Scan for the cell matching the given text and deliver its [X, Y] coordinate at center. 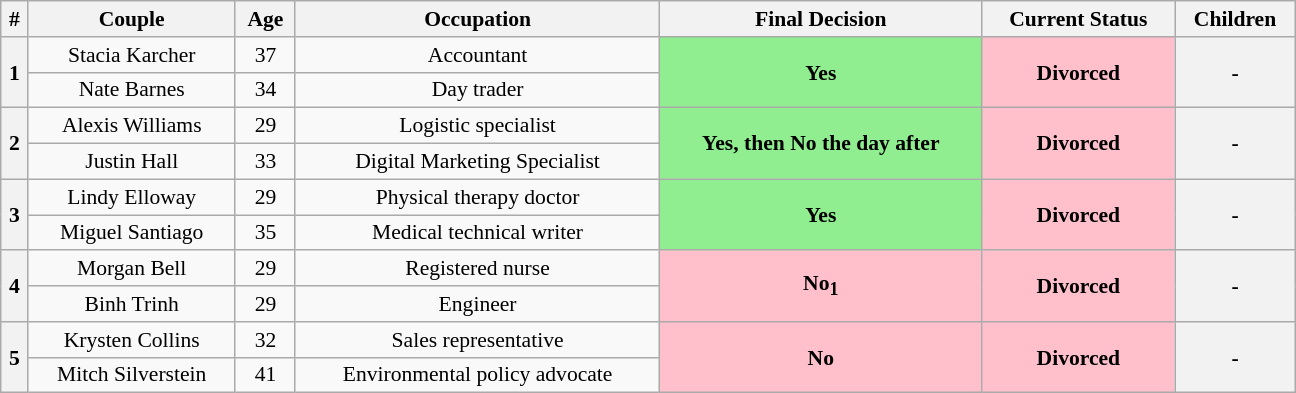
Sales representative [477, 340]
33 [265, 162]
Lindy Elloway [132, 197]
Age [265, 19]
# [14, 19]
Mitch Silverstein [132, 375]
5 [14, 358]
Medical technical writer [477, 233]
Registered nurse [477, 269]
Morgan Bell [132, 269]
Stacia Karcher [132, 55]
Binh Trinh [132, 304]
4 [14, 286]
3 [14, 214]
Justin Hall [132, 162]
Day trader [477, 90]
37 [265, 55]
Final Decision [821, 19]
Alexis Williams [132, 126]
Engineer [477, 304]
No1 [821, 286]
35 [265, 233]
Occupation [477, 19]
Current Status [1078, 19]
Digital Marketing Specialist [477, 162]
Yes, then No the day after [821, 144]
32 [265, 340]
Physical therapy doctor [477, 197]
Miguel Santiago [132, 233]
41 [265, 375]
1 [14, 72]
Couple [132, 19]
Nate Barnes [132, 90]
2 [14, 144]
Krysten Collins [132, 340]
Environmental policy advocate [477, 375]
Children [1235, 19]
No [821, 358]
Accountant [477, 55]
Logistic specialist [477, 126]
34 [265, 90]
